From the cell containing the given text, extract its center point as [x, y] coordinate. 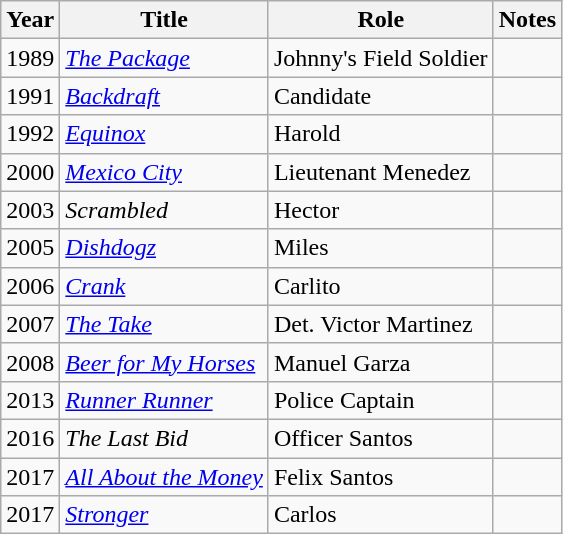
1991 [30, 96]
Equinox [164, 134]
Lieutenant Menedez [380, 172]
Det. Victor Martinez [380, 324]
2003 [30, 210]
Title [164, 20]
Johnny's Field Soldier [380, 58]
2007 [30, 324]
Scrambled [164, 210]
Notes [527, 20]
The Last Bid [164, 438]
Crank [164, 286]
Candidate [380, 96]
Miles [380, 248]
2000 [30, 172]
Dishdogz [164, 248]
Carlos [380, 515]
Stronger [164, 515]
Mexico City [164, 172]
Harold [380, 134]
The Package [164, 58]
Manuel Garza [380, 362]
1989 [30, 58]
Runner Runner [164, 400]
Police Captain [380, 400]
2013 [30, 400]
Carlito [380, 286]
Role [380, 20]
Felix Santos [380, 477]
Year [30, 20]
Hector [380, 210]
All About the Money [164, 477]
Beer for My Horses [164, 362]
2008 [30, 362]
Officer Santos [380, 438]
The Take [164, 324]
2016 [30, 438]
2005 [30, 248]
Backdraft [164, 96]
2006 [30, 286]
1992 [30, 134]
